Return (X, Y) of the center of cell containing provided text 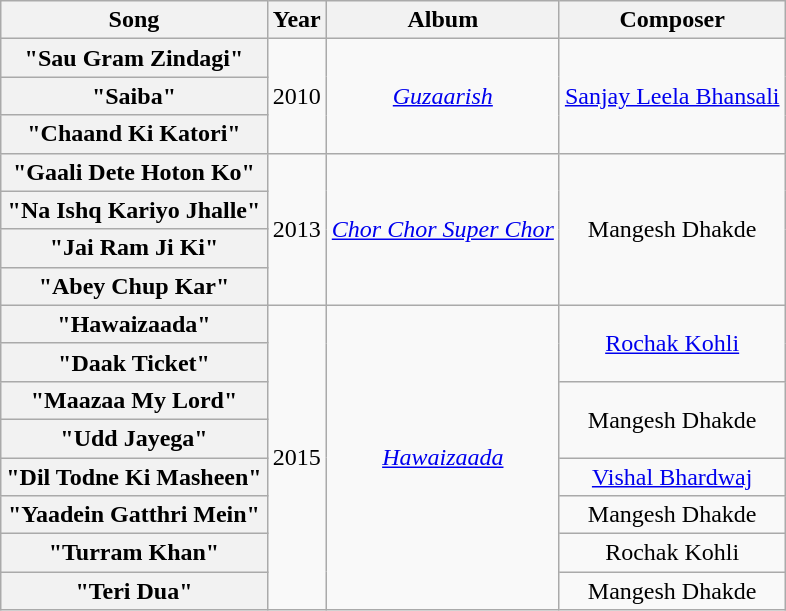
"Sau Gram Zindagi" (134, 58)
Year (296, 20)
"Daak Ticket" (134, 362)
"Saiba" (134, 96)
"Jai Ram Ji Ki" (134, 248)
"Turram Khan" (134, 553)
2015 (296, 457)
Album (442, 20)
Hawaizaada (442, 457)
"Chaand Ki Katori" (134, 134)
"Abey Chup Kar" (134, 286)
2013 (296, 229)
Song (134, 20)
2010 (296, 96)
"Hawaizaada" (134, 324)
"Maazaa My Lord" (134, 400)
"Udd Jayega" (134, 438)
"Na Ishq Kariyo Jhalle" (134, 210)
Composer (672, 20)
Chor Chor Super Chor (442, 229)
Vishal Bhardwaj (672, 477)
"Yaadein Gatthri Mein" (134, 515)
Sanjay Leela Bhansali (672, 96)
Guzaarish (442, 96)
"Dil Todne Ki Masheen" (134, 477)
"Gaali Dete Hoton Ko" (134, 172)
"Teri Dua" (134, 591)
